Locate the cell with the specified text and output its [x, y] center coordinate. 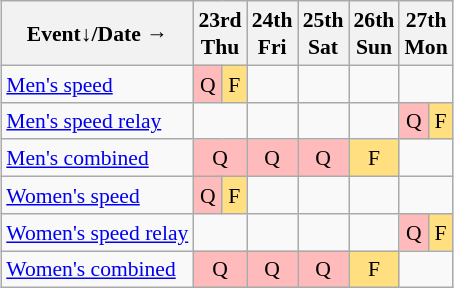
Men's combined [97, 158]
Men's speed [97, 84]
23rdThu [220, 33]
26thSun [374, 33]
Women's speed relay [97, 232]
27thMon [426, 33]
24thFri [272, 33]
25thSat [324, 33]
Women's combined [97, 268]
Women's speed [97, 194]
Men's speed relay [97, 120]
Event↓/Date → [97, 33]
